Return the (X, Y) coordinate for the center point of the cell that contains the specified text.  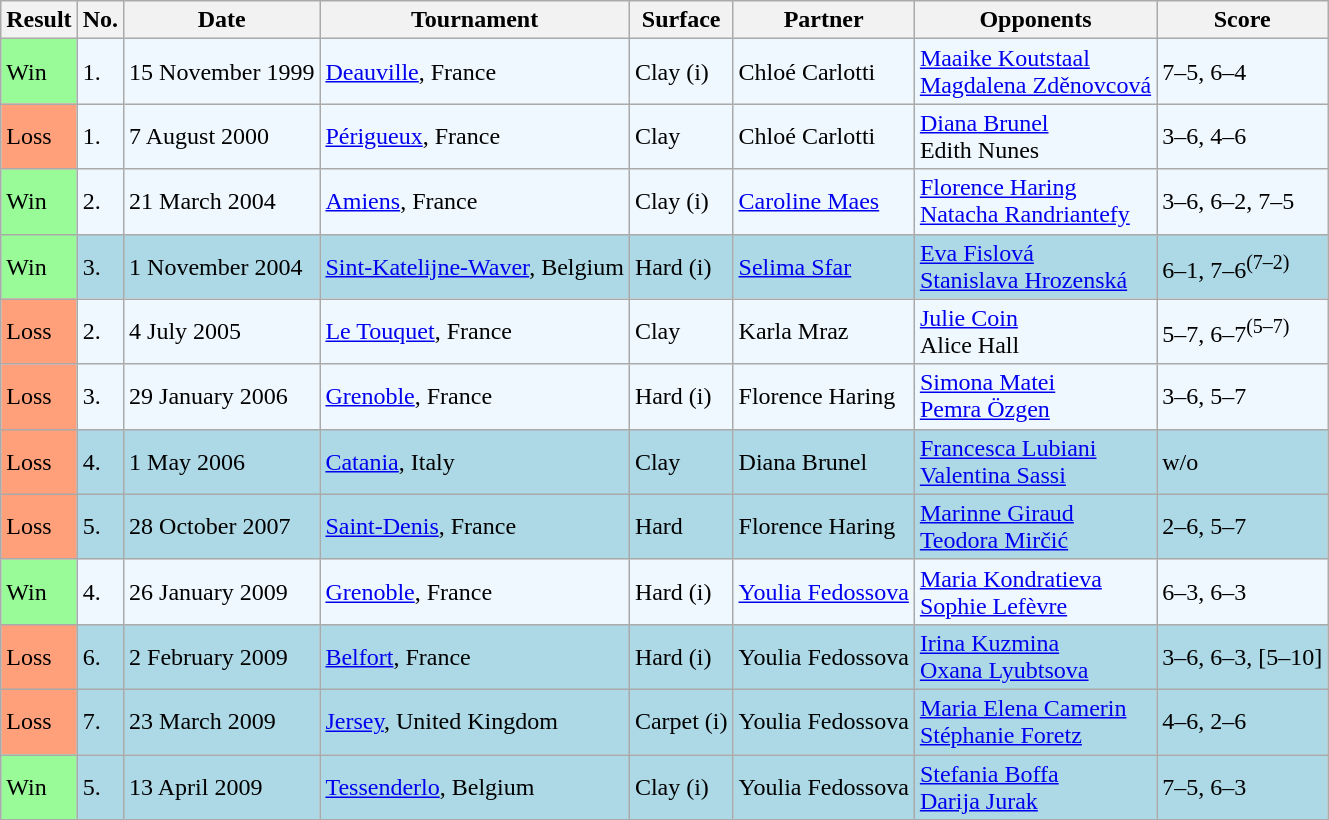
Maaike Koutstaal Magdalena Zděnovcová (1035, 72)
21 March 2004 (222, 202)
Partner (824, 20)
Maria Elena Camerin Stéphanie Foretz (1035, 722)
Diana Brunel (824, 462)
29 January 2006 (222, 396)
Amiens, France (474, 202)
Julie Coin Alice Hall (1035, 332)
2 February 2009 (222, 656)
Irina Kuzmina Oxana Lyubtsova (1035, 656)
13 April 2009 (222, 786)
w/o (1242, 462)
7 August 2000 (222, 136)
Eva Fislová Stanislava Hrozenská (1035, 266)
Sint-Katelijne-Waver, Belgium (474, 266)
Périgueux, France (474, 136)
4–6, 2–6 (1242, 722)
1 May 2006 (222, 462)
3–6, 5–7 (1242, 396)
15 November 1999 (222, 72)
Jersey, United Kingdom (474, 722)
23 March 2009 (222, 722)
7–5, 6–4 (1242, 72)
26 January 2009 (222, 592)
Carpet (i) (681, 722)
3–6, 6–2, 7–5 (1242, 202)
Result (39, 20)
Caroline Maes (824, 202)
Simona Matei Pemra Özgen (1035, 396)
No. (100, 20)
Stefania Boffa Darija Jurak (1035, 786)
Opponents (1035, 20)
4 July 2005 (222, 332)
3–6, 4–6 (1242, 136)
Surface (681, 20)
Florence Haring Natacha Randriantefy (1035, 202)
Francesca Lubiani Valentina Sassi (1035, 462)
Selima Sfar (824, 266)
3–6, 6–3, [5–10] (1242, 656)
Belfort, France (474, 656)
1 November 2004 (222, 266)
28 October 2007 (222, 526)
Marinne Giraud Teodora Mirčić (1035, 526)
Diana Brunel Edith Nunes (1035, 136)
5–7, 6–7(5–7) (1242, 332)
2–6, 5–7 (1242, 526)
6–3, 6–3 (1242, 592)
7. (100, 722)
Tessenderlo, Belgium (474, 786)
6–1, 7–6(7–2) (1242, 266)
Tournament (474, 20)
Deauville, France (474, 72)
7–5, 6–3 (1242, 786)
Karla Mraz (824, 332)
Maria Kondratieva Sophie Lefèvre (1035, 592)
Catania, Italy (474, 462)
Date (222, 20)
6. (100, 656)
Score (1242, 20)
Saint-Denis, France (474, 526)
Hard (681, 526)
Le Touquet, France (474, 332)
